Return the (X, Y) coordinate for the center point of the cell that contains the specified text.  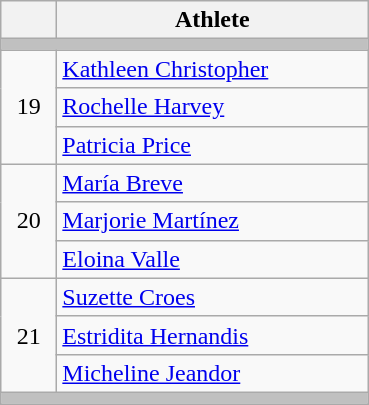
Suzette Croes (212, 297)
Kathleen Christopher (212, 69)
Patricia Price (212, 145)
Athlete (212, 20)
Marjorie Martínez (212, 221)
Estridita Hernandis (212, 335)
20 (29, 221)
Eloina Valle (212, 259)
21 (29, 335)
19 (29, 107)
María Breve (212, 183)
Rochelle Harvey (212, 107)
Micheline Jeandor (212, 373)
